Determine the (x, y) coordinate at the center of the cell enclosing the given text.  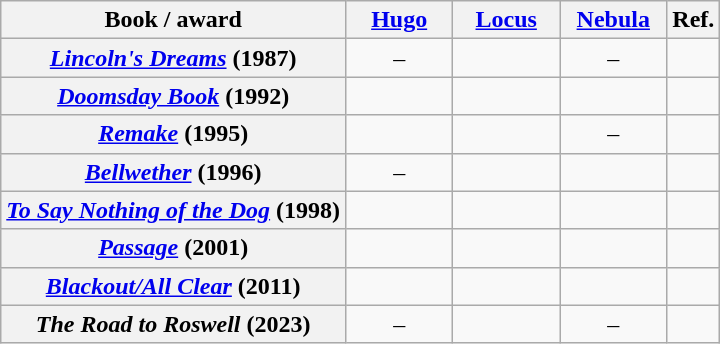
The Road to Roswell (2023) (174, 324)
Lincoln's Dreams (1987) (174, 58)
Hugo (400, 20)
Bellwether (1996) (174, 172)
Doomsday Book (1992) (174, 96)
Blackout/All Clear (2011) (174, 286)
To Say Nothing of the Dog (1998) (174, 210)
Passage (2001) (174, 248)
Nebula (614, 20)
Remake (1995) (174, 134)
Book / award (174, 20)
Ref. (694, 20)
Locus (506, 20)
